Capture the cell that displays the provided text and extract its [x, y] central coordinate. 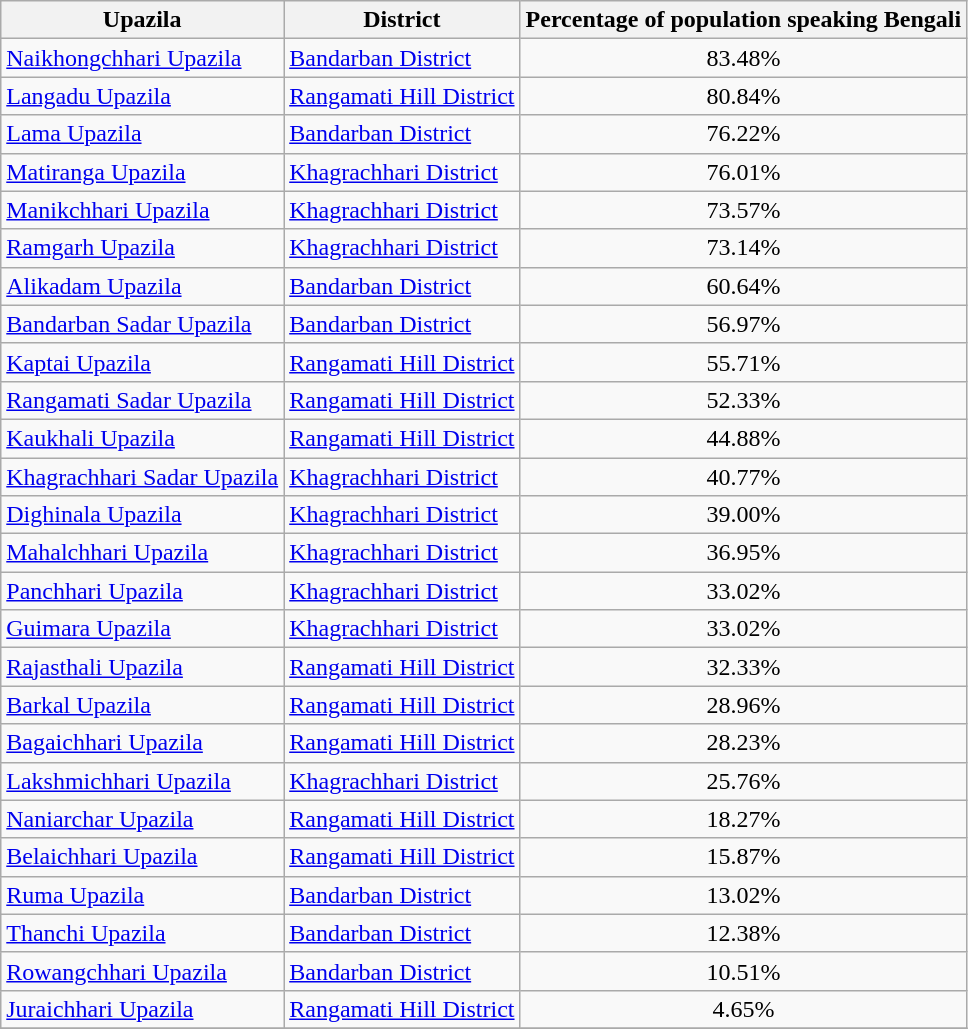
52.33% [744, 400]
Manikchhari Upazila [142, 210]
36.95% [744, 553]
25.76% [744, 781]
Rajasthali Upazila [142, 667]
13.02% [744, 895]
Upazila [142, 20]
Barkal Upazila [142, 705]
73.57% [744, 210]
Rangamati Sadar Upazila [142, 400]
Alikadam Upazila [142, 286]
Matiranga Upazila [142, 172]
55.71% [744, 362]
39.00% [744, 515]
Dighinala Upazila [142, 515]
10.51% [744, 971]
Mahalchhari Upazila [142, 553]
15.87% [744, 857]
18.27% [744, 819]
Lama Upazila [142, 134]
73.14% [744, 248]
80.84% [744, 96]
76.01% [744, 172]
76.22% [744, 134]
Kaptai Upazila [142, 362]
Rowangchhari Upazila [142, 971]
Khagrachhari Sadar Upazila [142, 477]
Bandarban Sadar Upazila [142, 324]
56.97% [744, 324]
12.38% [744, 933]
44.88% [744, 438]
Guimara Upazila [142, 629]
4.65% [744, 1009]
Juraichhari Upazila [142, 1009]
Lakshmichhari Upazila [142, 781]
Ramgarh Upazila [142, 248]
Ruma Upazila [142, 895]
Thanchi Upazila [142, 933]
Naikhongchhari Upazila [142, 58]
60.64% [744, 286]
Panchhari Upazila [142, 591]
32.33% [744, 667]
Percentage of population speaking Bengali [744, 20]
Belaichhari Upazila [142, 857]
83.48% [744, 58]
Langadu Upazila [142, 96]
40.77% [744, 477]
28.23% [744, 743]
Naniarchar Upazila [142, 819]
Kaukhali Upazila [142, 438]
Bagaichhari Upazila [142, 743]
District [402, 20]
28.96% [744, 705]
